Pinpoint the cell where the given text exists, returning its (X, Y) midpoint coordinate. 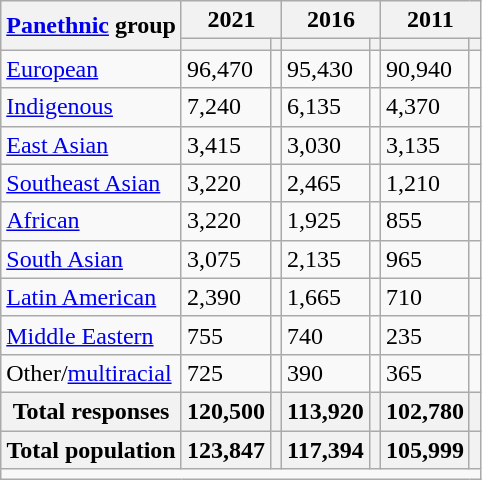
1,925 (326, 221)
96,470 (226, 69)
725 (226, 373)
3,075 (226, 259)
3,135 (424, 145)
Southeast Asian (92, 183)
755 (226, 335)
90,940 (424, 69)
855 (424, 221)
Other/multiracial (92, 373)
117,394 (326, 449)
3,030 (326, 145)
4,370 (424, 107)
2,135 (326, 259)
Total population (92, 449)
2,465 (326, 183)
965 (424, 259)
2016 (332, 20)
Middle Eastern (92, 335)
113,920 (326, 411)
Total responses (92, 411)
120,500 (226, 411)
365 (424, 373)
102,780 (424, 411)
Indigenous (92, 107)
2011 (430, 20)
95,430 (326, 69)
235 (424, 335)
African (92, 221)
2021 (231, 20)
1,665 (326, 297)
Panethnic group (92, 26)
123,847 (226, 449)
European (92, 69)
2,390 (226, 297)
South Asian (92, 259)
1,210 (424, 183)
3,415 (226, 145)
105,999 (424, 449)
East Asian (92, 145)
390 (326, 373)
710 (424, 297)
740 (326, 335)
7,240 (226, 107)
6,135 (326, 107)
Latin American (92, 297)
